Capture the cell that displays the provided text and extract its [x, y] central coordinate. 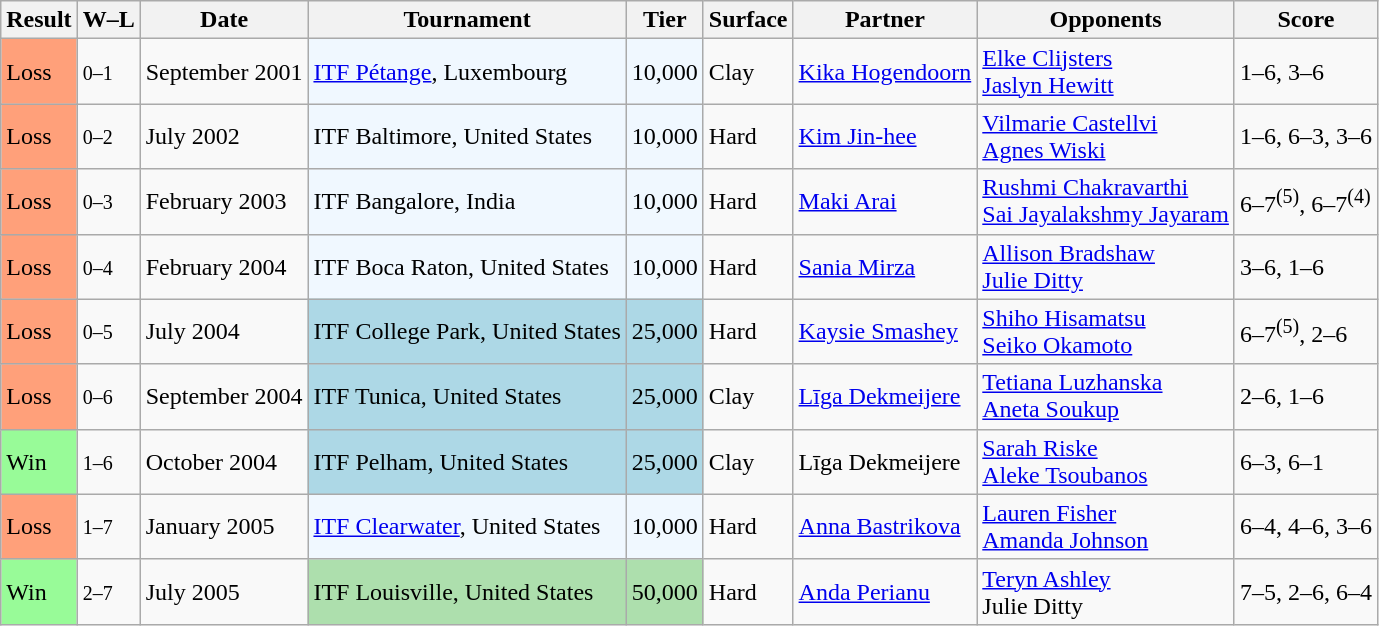
Kika Hogendoorn [885, 72]
Rushmi Chakravarthi Sai Jayalakshmy Jayaram [1106, 202]
ITF College Park, United States [467, 332]
6–7(5), 2–6 [1306, 332]
Kaysie Smashey [885, 332]
1–7 [108, 526]
Maki Arai [885, 202]
Opponents [1106, 20]
2–6, 1–6 [1306, 396]
ITF Louisville, United States [467, 592]
July 2002 [224, 136]
Tetiana Luzhanska Aneta Soukup [1106, 396]
6–3, 6–1 [1306, 462]
1–6 [108, 462]
0–2 [108, 136]
0–5 [108, 332]
ITF Clearwater, United States [467, 526]
Sania Mirza [885, 266]
September 2001 [224, 72]
Allison Bradshaw Julie Ditty [1106, 266]
0–1 [108, 72]
September 2004 [224, 396]
0–4 [108, 266]
Lauren Fisher Amanda Johnson [1106, 526]
Anna Bastrikova [885, 526]
2–7 [108, 592]
July 2004 [224, 332]
Partner [885, 20]
Score [1306, 20]
ITF Boca Raton, United States [467, 266]
Date [224, 20]
ITF Pétange, Luxembourg [467, 72]
7–5, 2–6, 6–4 [1306, 592]
6–7(5), 6–7(4) [1306, 202]
1–6, 3–6 [1306, 72]
0–6 [108, 396]
6–4, 4–6, 3–6 [1306, 526]
Tier [664, 20]
January 2005 [224, 526]
February 2004 [224, 266]
ITF Pelham, United States [467, 462]
Anda Perianu [885, 592]
ITF Bangalore, India [467, 202]
Tournament [467, 20]
Surface [748, 20]
Vilmarie Castellvi Agnes Wiski [1106, 136]
50,000 [664, 592]
July 2005 [224, 592]
February 2003 [224, 202]
Shiho Hisamatsu Seiko Okamoto [1106, 332]
October 2004 [224, 462]
W–L [108, 20]
Result [39, 20]
Kim Jin-hee [885, 136]
3–6, 1–6 [1306, 266]
ITF Baltimore, United States [467, 136]
Sarah Riske Aleke Tsoubanos [1106, 462]
ITF Tunica, United States [467, 396]
Teryn Ashley Julie Ditty [1106, 592]
Elke Clijsters Jaslyn Hewitt [1106, 72]
1–6, 6–3, 3–6 [1306, 136]
0–3 [108, 202]
